Identify which cell holds the provided text, then report its (x, y) central coordinate. 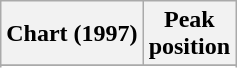
Peakposition (189, 34)
Chart (1997) (72, 34)
